From the cell containing the given text, extract its center point as [x, y] coordinate. 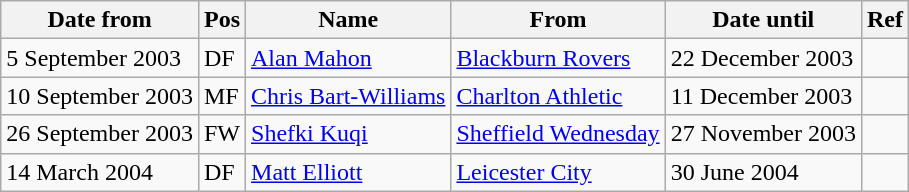
Date from [100, 20]
Pos [222, 20]
Date until [763, 20]
Blackburn Rovers [558, 58]
Sheffield Wednesday [558, 134]
MF [222, 96]
14 March 2004 [100, 172]
10 September 2003 [100, 96]
FW [222, 134]
Charlton Athletic [558, 96]
5 September 2003 [100, 58]
Chris Bart-Williams [348, 96]
Leicester City [558, 172]
Name [348, 20]
Ref [884, 20]
Shefki Kuqi [348, 134]
30 June 2004 [763, 172]
Matt Elliott [348, 172]
27 November 2003 [763, 134]
From [558, 20]
Alan Mahon [348, 58]
22 December 2003 [763, 58]
26 September 2003 [100, 134]
11 December 2003 [763, 96]
